Extract the [x, y] coordinate from the center of the cell holding the provided text.  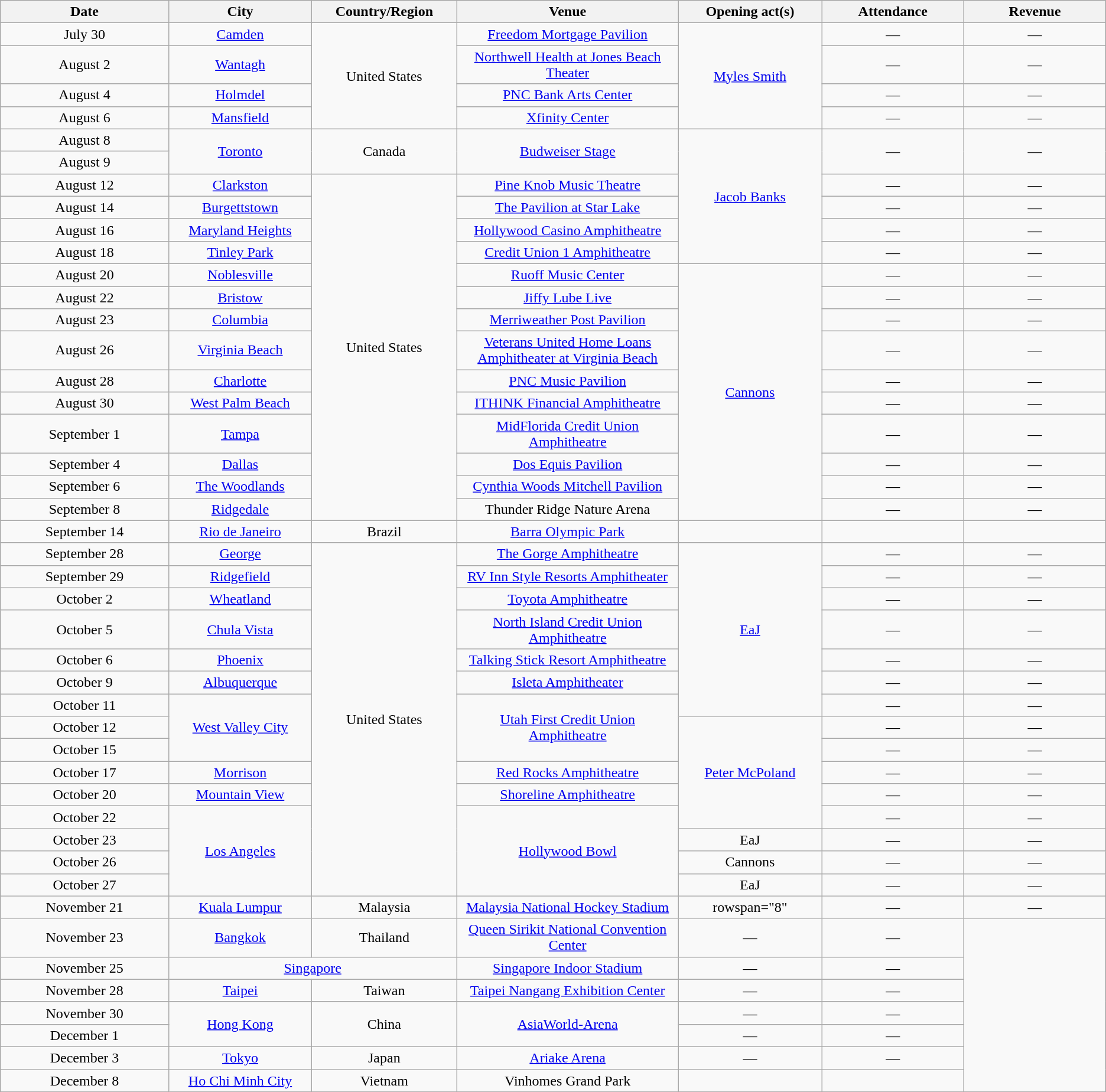
The Woodlands [240, 487]
The Pavilion at Star Lake [567, 207]
Noblesville [240, 275]
Dos Equis Pavilion [567, 464]
Hong Kong [240, 1024]
West Valley City [240, 727]
Clarkston [240, 185]
August 2 [85, 65]
Hollywood Bowl [567, 851]
Jacob Banks [750, 196]
Maryland Heights [240, 230]
Dallas [240, 464]
September 29 [85, 576]
October 12 [85, 728]
Albuquerque [240, 682]
Toyota Amphitheatre [567, 599]
Myles Smith [750, 76]
Thailand [384, 938]
Hollywood Casino Amphitheatre [567, 230]
September 28 [85, 554]
Taipei Nangang Exhibition Center [567, 990]
Bristow [240, 297]
Peter McPoland [750, 772]
Wantagh [240, 65]
Columbia [240, 320]
November 23 [85, 938]
August 4 [85, 95]
August 16 [85, 230]
July 30 [85, 34]
August 12 [85, 185]
Cynthia Woods Mitchell Pavilion [567, 487]
October 11 [85, 705]
September 4 [85, 464]
Japan [384, 1058]
August 6 [85, 118]
Isleta Amphitheater [567, 682]
Xfinity Center [567, 118]
Taiwan [384, 990]
Tampa [240, 433]
Budweiser Stage [567, 151]
October 2 [85, 599]
Singapore [313, 968]
October 15 [85, 750]
Veterans United Home Loans Amphitheater at Virginia Beach [567, 351]
August 23 [85, 320]
Northwell Health at Jones Beach Theater [567, 65]
Morrison [240, 772]
October 22 [85, 817]
Opening act(s) [750, 12]
Venue [567, 12]
August 26 [85, 351]
Ruoff Music Center [567, 275]
August 30 [85, 403]
The Gorge Amphitheatre [567, 554]
MidFlorida Credit Union Amphitheatre [567, 433]
October 9 [85, 682]
September 8 [85, 509]
Tokyo [240, 1058]
City [240, 12]
October 6 [85, 660]
Ridgefield [240, 576]
Los Angeles [240, 851]
Mountain View [240, 795]
November 21 [85, 907]
Holmdel [240, 95]
Malaysia [384, 907]
Queen Sirikit National Convention Center [567, 938]
Brazil [384, 532]
Phoenix [240, 660]
December 1 [85, 1035]
Camden [240, 34]
Ariake Arena [567, 1058]
Freedom Mortgage Pavilion [567, 34]
PNC Bank Arts Center [567, 95]
PNC Music Pavilion [567, 381]
September 14 [85, 532]
Vinhomes Grand Park [567, 1080]
November 30 [85, 1013]
September 1 [85, 433]
October 5 [85, 630]
Vietnam [384, 1080]
RV Inn Style Resorts Amphitheater [567, 576]
September 6 [85, 487]
Credit Union 1 Amphitheatre [567, 252]
December 3 [85, 1058]
Utah First Credit Union Amphitheatre [567, 727]
October 20 [85, 795]
Thunder Ridge Nature Arena [567, 509]
October 27 [85, 885]
Taipei [240, 990]
Pine Knob Music Theatre [567, 185]
October 26 [85, 862]
October 23 [85, 840]
November 25 [85, 968]
Malaysia National Hockey Stadium [567, 907]
Burgettstown [240, 207]
China [384, 1024]
Jiffy Lube Live [567, 297]
George [240, 554]
Mansfield [240, 118]
Charlotte [240, 381]
October 17 [85, 772]
Barra Olympic Park [567, 532]
Tinley Park [240, 252]
Wheatland [240, 599]
Date [85, 12]
AsiaWorld-Arena [567, 1024]
Merriweather Post Pavilion [567, 320]
December 8 [85, 1080]
August 28 [85, 381]
Virginia Beach [240, 351]
August 8 [85, 140]
West Palm Beach [240, 403]
August 20 [85, 275]
Revenue [1035, 12]
North Island Credit Union Amphitheatre [567, 630]
Ho Chi Minh City [240, 1080]
Singapore Indoor Stadium [567, 968]
Rio de Janeiro [240, 532]
Ridgedale [240, 509]
Toronto [240, 151]
rowspan="8" [750, 907]
August 14 [85, 207]
November 28 [85, 990]
Canada [384, 151]
August 22 [85, 297]
August 9 [85, 162]
Bangkok [240, 938]
Shoreline Amphitheatre [567, 795]
Chula Vista [240, 630]
Kuala Lumpur [240, 907]
Red Rocks Amphitheatre [567, 772]
Attendance [892, 12]
Talking Stick Resort Amphitheatre [567, 660]
August 18 [85, 252]
Country/Region [384, 12]
ITHINK Financial Amphitheatre [567, 403]
